Return the (x, y) coordinate for the center point of the cell that contains the specified text.  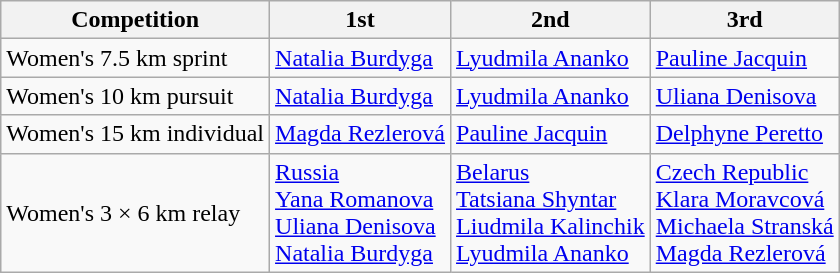
2nd (551, 20)
3rd (744, 20)
Women's 15 km individual (136, 134)
Women's 10 km pursuit (136, 96)
Delphyne Peretto (744, 134)
BelarusTatsiana ShyntarLiudmila KalinchikLyudmila Ananko (551, 212)
Women's 3 × 6 km relay (136, 212)
RussiaYana RomanovaUliana DenisovaNatalia Burdyga (360, 212)
Competition (136, 20)
Women's 7.5 km sprint (136, 58)
Magda Rezlerová (360, 134)
Uliana Denisova (744, 96)
1st (360, 20)
Czech RepublicKlara MoravcováMichaela StranskáMagda Rezlerová (744, 212)
